Extract the [X, Y] coordinate from the center of the cell holding the provided text.  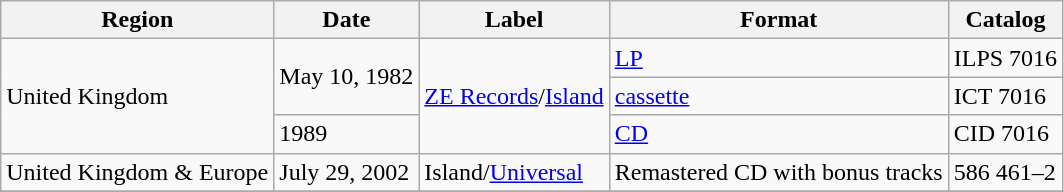
Label [514, 20]
CD [778, 134]
Format [778, 20]
Date [346, 20]
CID 7016 [1005, 134]
1989 [346, 134]
Region [138, 20]
United Kingdom & Europe [138, 172]
ICT 7016 [1005, 96]
586 461–2 [1005, 172]
July 29, 2002 [346, 172]
ILPS 7016 [1005, 58]
Island/Universal [514, 172]
United Kingdom [138, 96]
cassette [778, 96]
LP [778, 58]
Catalog [1005, 20]
ZE Records/Island [514, 96]
May 10, 1982 [346, 77]
Remastered CD with bonus tracks [778, 172]
